Scan for the cell matching the given text and deliver its [x, y] coordinate at center. 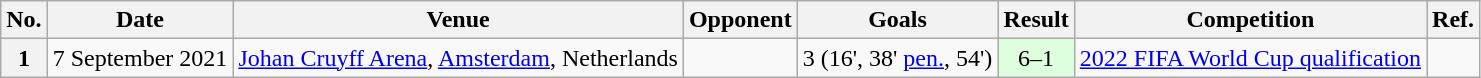
Venue [458, 20]
Ref. [1454, 20]
Opponent [740, 20]
2022 FIFA World Cup qualification [1250, 58]
7 September 2021 [140, 58]
Competition [1250, 20]
No. [24, 20]
6–1 [1036, 58]
Date [140, 20]
Result [1036, 20]
3 (16', 38' pen., 54') [898, 58]
1 [24, 58]
Goals [898, 20]
Johan Cruyff Arena, Amsterdam, Netherlands [458, 58]
